Capture the cell that displays the provided text and extract its [x, y] central coordinate. 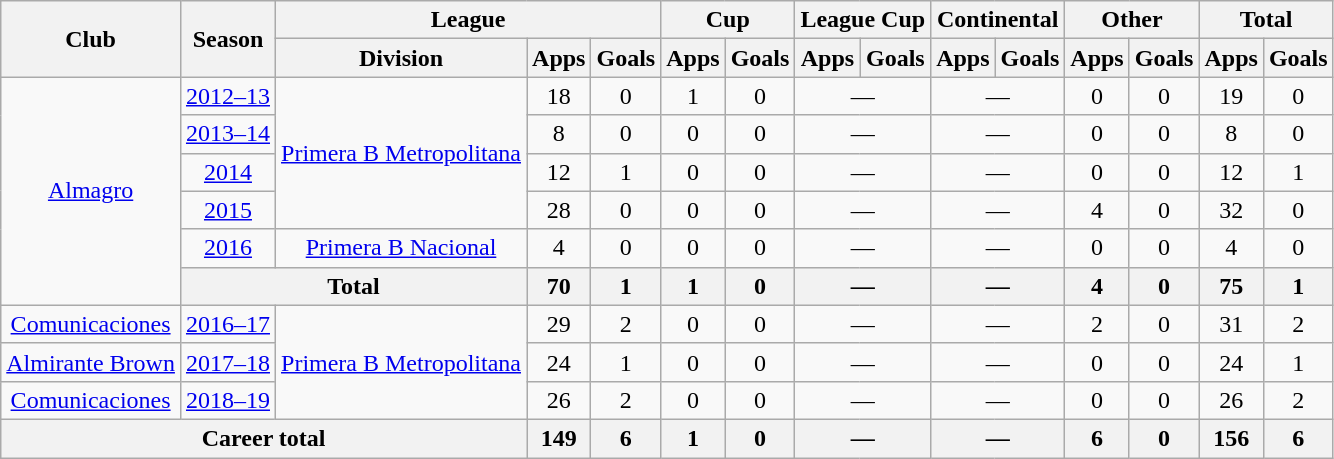
League [468, 20]
2017–18 [228, 362]
Almagro [91, 191]
75 [1231, 286]
League Cup [863, 20]
Cup [728, 20]
Career total [264, 438]
Primera B Nacional [402, 248]
2012–13 [228, 96]
Other [1132, 20]
2015 [228, 210]
Continental [998, 20]
2016–17 [228, 324]
28 [559, 210]
31 [1231, 324]
32 [1231, 210]
2014 [228, 172]
18 [559, 96]
149 [559, 438]
Season [228, 39]
Division [402, 58]
2013–14 [228, 134]
2018–19 [228, 400]
Club [91, 39]
70 [559, 286]
Almirante Brown [91, 362]
19 [1231, 96]
29 [559, 324]
156 [1231, 438]
2016 [228, 248]
